Extract the [X, Y] coordinate from the center of the cell holding the provided text.  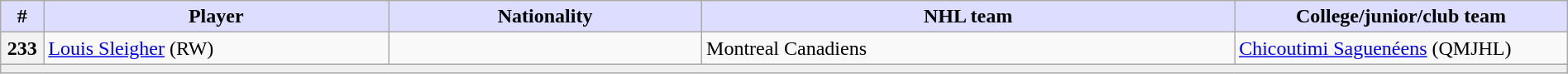
NHL team [968, 17]
College/junior/club team [1401, 17]
Player [217, 17]
Montreal Canadiens [968, 48]
Chicoutimi Saguenéens (QMJHL) [1401, 48]
Louis Sleigher (RW) [217, 48]
# [22, 17]
Nationality [546, 17]
233 [22, 48]
